Scan for the cell matching the given text and deliver its [x, y] coordinate at center. 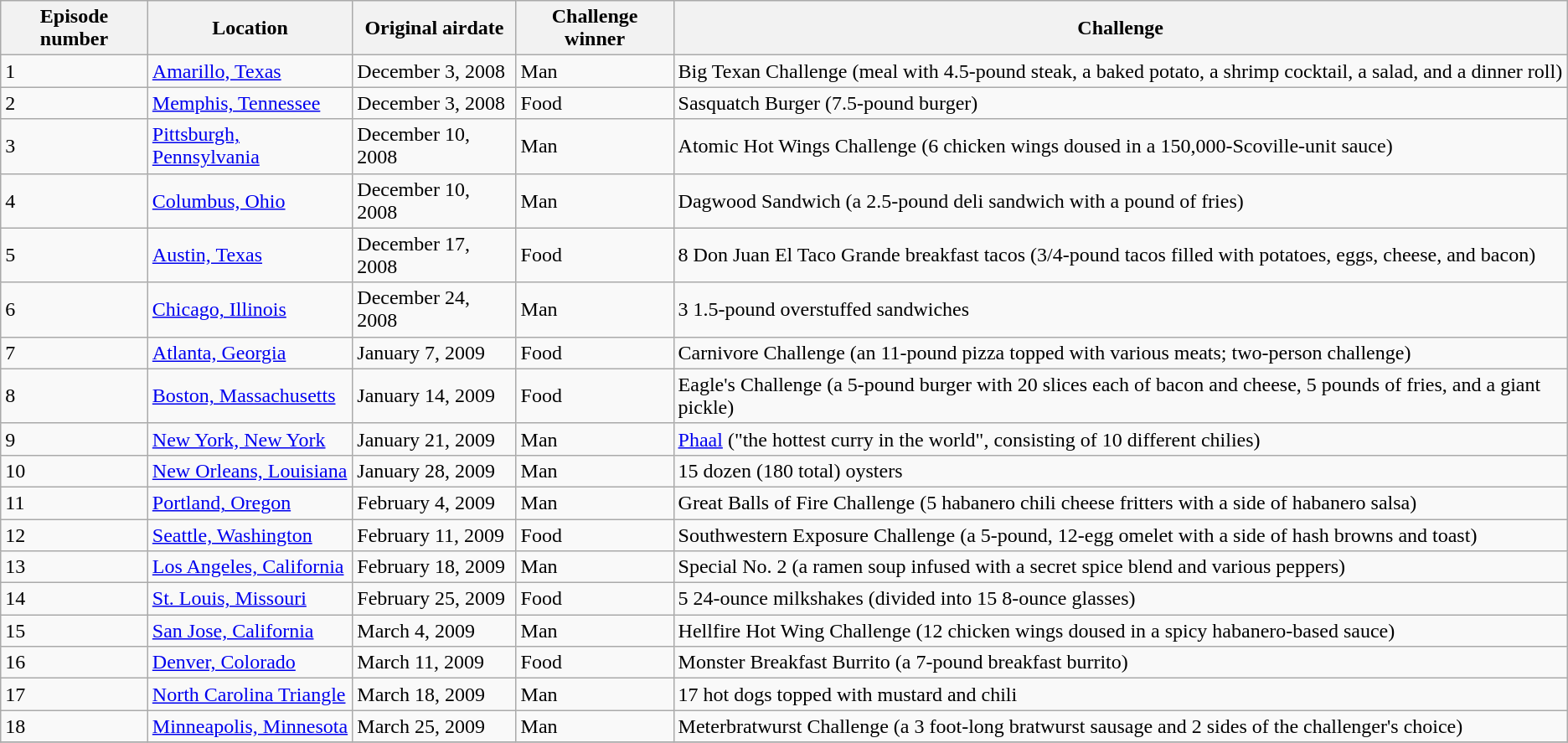
1 [75, 71]
Boston, Massachusetts [250, 395]
Eagle's Challenge (a 5-pound burger with 20 slices each of bacon and cheese, 5 pounds of fries, and a giant pickle) [1121, 395]
Big Texan Challenge (meal with 4.5-pound steak, a baked potato, a shrimp cocktail, a salad, and a dinner roll) [1121, 71]
3 1.5-pound overstuffed sandwiches [1121, 310]
Southwestern Exposure Challenge (a 5-pound, 12-egg omelet with a side of hash browns and toast) [1121, 535]
Monster Breakfast Burrito (a 7-pound breakfast burrito) [1121, 663]
11 [75, 503]
Great Balls of Fire Challenge (5 habanero chili cheese fritters with a side of habanero salsa) [1121, 503]
December 17, 2008 [434, 255]
2 [75, 103]
Denver, Colorado [250, 663]
Amarillo, Texas [250, 71]
14 [75, 599]
13 [75, 567]
March 25, 2009 [434, 726]
North Carolina Triangle [250, 694]
10 [75, 471]
17 hot dogs topped with mustard and chili [1121, 694]
9 [75, 439]
San Jose, California [250, 631]
Los Angeles, California [250, 567]
Meterbratwurst Challenge (a 3 foot-long bratwurst sausage and 2 sides of the challenger's choice) [1121, 726]
March 18, 2009 [434, 694]
Portland, Oregon [250, 503]
Episode number [75, 28]
5 24-ounce milkshakes (divided into 15 8-ounce glasses) [1121, 599]
Memphis, Tennessee [250, 103]
February 25, 2009 [434, 599]
January 28, 2009 [434, 471]
Seattle, Washington [250, 535]
Challenge [1121, 28]
Atomic Hot Wings Challenge (6 chicken wings doused in a 150,000-Scoville-unit sauce) [1121, 146]
15 dozen (180 total) oysters [1121, 471]
Minneapolis, Minnesota [250, 726]
Columbus, Ohio [250, 201]
Challenge winner [595, 28]
Austin, Texas [250, 255]
January 14, 2009 [434, 395]
Location [250, 28]
New York, New York [250, 439]
5 [75, 255]
March 4, 2009 [434, 631]
6 [75, 310]
Chicago, Illinois [250, 310]
7 [75, 353]
18 [75, 726]
Hellfire Hot Wing Challenge (12 chicken wings doused in a spicy habanero-based sauce) [1121, 631]
December 24, 2008 [434, 310]
Original airdate [434, 28]
4 [75, 201]
New Orleans, Louisiana [250, 471]
8 Don Juan El Taco Grande breakfast tacos (3/4-pound tacos filled with potatoes, eggs, cheese, and bacon) [1121, 255]
8 [75, 395]
February 11, 2009 [434, 535]
St. Louis, Missouri [250, 599]
March 11, 2009 [434, 663]
16 [75, 663]
January 21, 2009 [434, 439]
Carnivore Challenge (an 11-pound pizza topped with various meats; two-person challenge) [1121, 353]
15 [75, 631]
Dagwood Sandwich (a 2.5-pound deli sandwich with a pound of fries) [1121, 201]
February 18, 2009 [434, 567]
Pittsburgh, Pennsylvania [250, 146]
Special No. 2 (a ramen soup infused with a secret spice blend and various peppers) [1121, 567]
February 4, 2009 [434, 503]
Atlanta, Georgia [250, 353]
12 [75, 535]
3 [75, 146]
Phaal ("the hottest curry in the world", consisting of 10 different chilies) [1121, 439]
January 7, 2009 [434, 353]
Sasquatch Burger (7.5-pound burger) [1121, 103]
17 [75, 694]
